Return the [x, y] coordinate for the center point of the cell that contains the specified text.  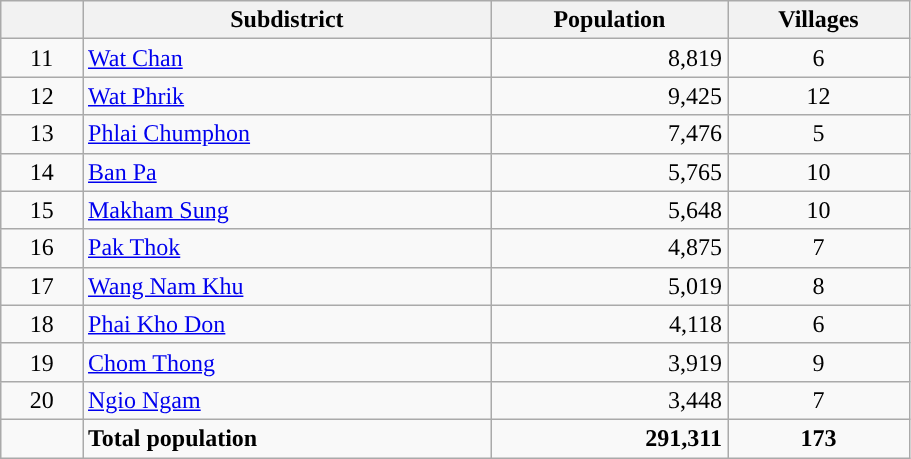
9 [819, 362]
Villages [819, 20]
20 [42, 400]
17 [42, 286]
7,476 [609, 134]
Ngio Ngam [286, 400]
9,425 [609, 96]
8,819 [609, 58]
15 [42, 210]
Subdistrict [286, 20]
3,919 [609, 362]
Phlai Chumphon [286, 134]
5,648 [609, 210]
Wang Nam Khu [286, 286]
Wat Phrik [286, 96]
Wat Chan [286, 58]
173 [819, 438]
14 [42, 172]
Population [609, 20]
5,765 [609, 172]
16 [42, 248]
291,311 [609, 438]
11 [42, 58]
3,448 [609, 400]
Pak Thok [286, 248]
5 [819, 134]
19 [42, 362]
Ban Pa [286, 172]
Phai Kho Don [286, 324]
4,118 [609, 324]
Total population [286, 438]
8 [819, 286]
18 [42, 324]
Makham Sung [286, 210]
13 [42, 134]
Chom Thong [286, 362]
4,875 [609, 248]
5,019 [609, 286]
